Output the [X, Y] coordinate of the center of the cell containing the given text.  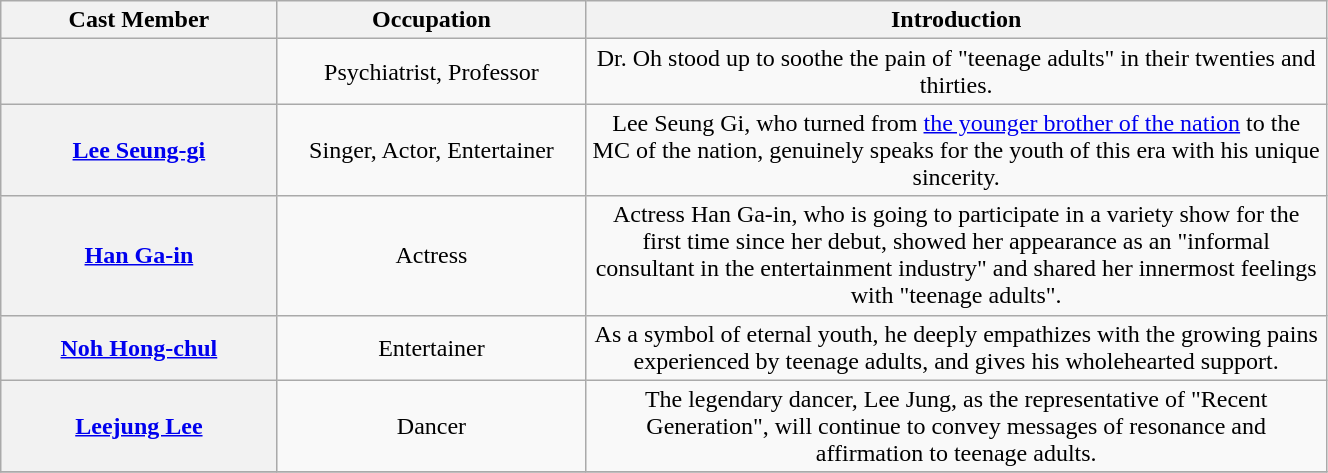
Noh Hong-chul [139, 348]
Han Ga-in [139, 256]
Lee Seung-gi [139, 150]
Occupation [432, 20]
Psychiatrist, Professor [432, 72]
Dr. Oh stood up to soothe the pain of "teenage adults" in their twenties and thirties. [956, 72]
Introduction [956, 20]
Entertainer [432, 348]
Dancer [432, 426]
Singer, Actor, Entertainer [432, 150]
Actress [432, 256]
Leejung Lee [139, 426]
Cast Member [139, 20]
As a symbol of eternal youth, he deeply empathizes with the growing pains experienced by teenage adults, and gives his wholehearted support. [956, 348]
